From the cell containing the given text, extract its center point as [x, y] coordinate. 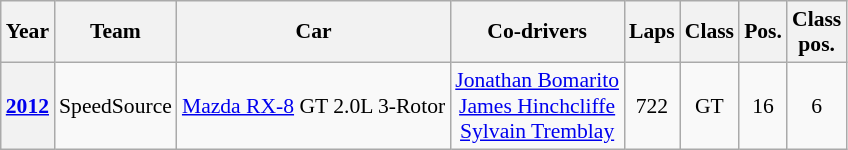
Pos. [763, 32]
Jonathan Bomarito James Hinchcliffe Sylvain Tremblay [537, 106]
16 [763, 106]
2012 [28, 106]
722 [652, 106]
GT [710, 106]
SpeedSource [116, 106]
Team [116, 32]
Classpos. [816, 32]
Co-drivers [537, 32]
Class [710, 32]
Mazda RX-8 GT 2.0L 3-Rotor [314, 106]
6 [816, 106]
Car [314, 32]
Year [28, 32]
Laps [652, 32]
